Return the [X, Y] coordinate for the center point of the cell that contains the specified text.  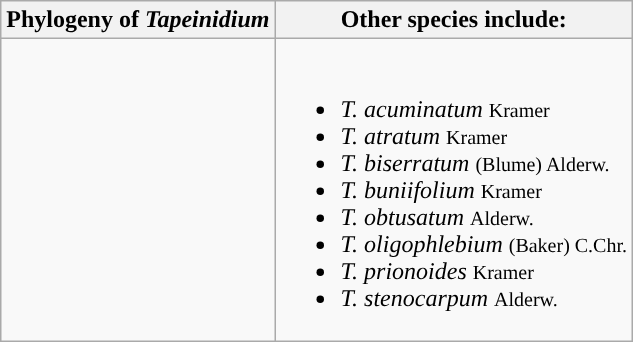
Phylogeny of Tapeinidium [138, 20]
Other species include: [454, 20]
